Return (x, y) of the center of cell containing provided text 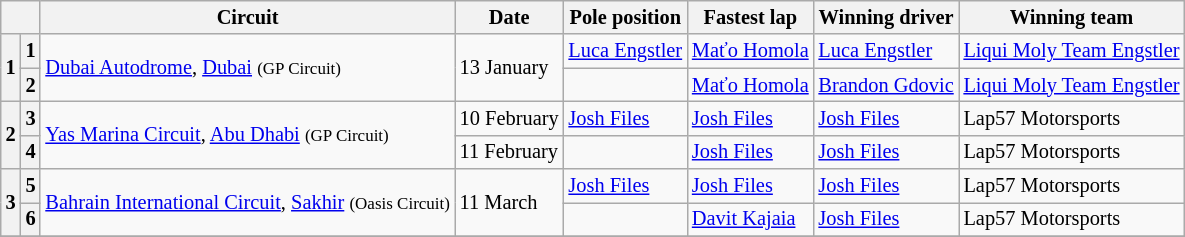
Winning team (1072, 17)
Brandon Gdovic (886, 85)
6 (31, 219)
11 March (510, 202)
11 February (510, 152)
Date (510, 17)
Bahrain International Circuit, Sakhir (Oasis Circuit) (247, 202)
13 January (510, 68)
4 (31, 152)
Circuit (247, 17)
Davit Kajaia (750, 219)
Yas Marina Circuit, Abu Dhabi (GP Circuit) (247, 134)
Pole position (626, 17)
5 (31, 186)
10 February (510, 118)
Dubai Autodrome, Dubai (GP Circuit) (247, 68)
Fastest lap (750, 17)
Winning driver (886, 17)
